Search for the cell housing the specified text and yield its (x, y) center coordinate. 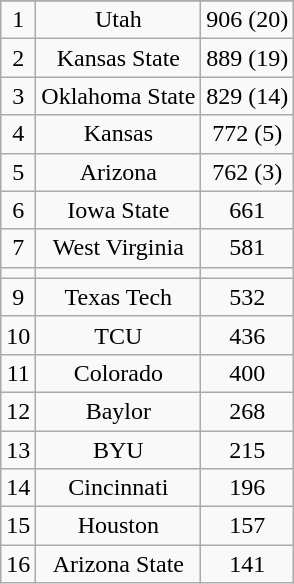
762 (3) (248, 172)
7 (18, 248)
1 (18, 20)
Utah (118, 20)
906 (20) (248, 20)
Arizona State (118, 564)
11 (18, 373)
13 (18, 449)
16 (18, 564)
400 (248, 373)
West Virginia (118, 248)
Kansas (118, 134)
Baylor (118, 411)
5 (18, 172)
9 (18, 297)
BYU (118, 449)
TCU (118, 335)
889 (19) (248, 58)
581 (248, 248)
Colorado (118, 373)
215 (248, 449)
4 (18, 134)
436 (248, 335)
532 (248, 297)
661 (248, 210)
Arizona (118, 172)
10 (18, 335)
196 (248, 488)
2 (18, 58)
6 (18, 210)
14 (18, 488)
3 (18, 96)
Kansas State (118, 58)
Cincinnati (118, 488)
157 (248, 526)
12 (18, 411)
Houston (118, 526)
15 (18, 526)
Texas Tech (118, 297)
Iowa State (118, 210)
268 (248, 411)
829 (14) (248, 96)
772 (5) (248, 134)
141 (248, 564)
Oklahoma State (118, 96)
